Determine the (x, y) coordinate at the center of the cell enclosing the given text.  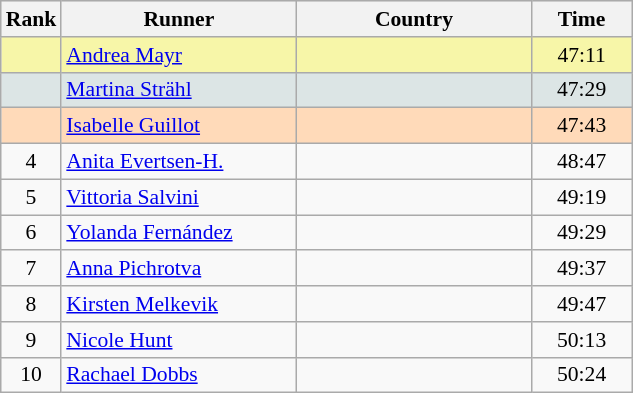
8 (32, 304)
Anna Pichrotva (178, 269)
50:24 (582, 375)
Vittoria Salvini (178, 197)
Anita Evertsen-H. (178, 162)
7 (32, 269)
Yolanda Fernández (178, 233)
49:29 (582, 233)
Martina Strähl (178, 90)
50:13 (582, 340)
47:29 (582, 90)
49:19 (582, 197)
Rachael Dobbs (178, 375)
Country (414, 19)
Runner (178, 19)
4 (32, 162)
Nicole Hunt (178, 340)
47:43 (582, 126)
Isabelle Guillot (178, 126)
9 (32, 340)
49:37 (582, 269)
48:47 (582, 162)
47:11 (582, 55)
Rank (32, 19)
49:47 (582, 304)
10 (32, 375)
5 (32, 197)
Andrea Mayr (178, 55)
6 (32, 233)
Kirsten Melkevik (178, 304)
Time (582, 19)
